Find where the given text appears and provide that cell's center as [x, y] coordinate. 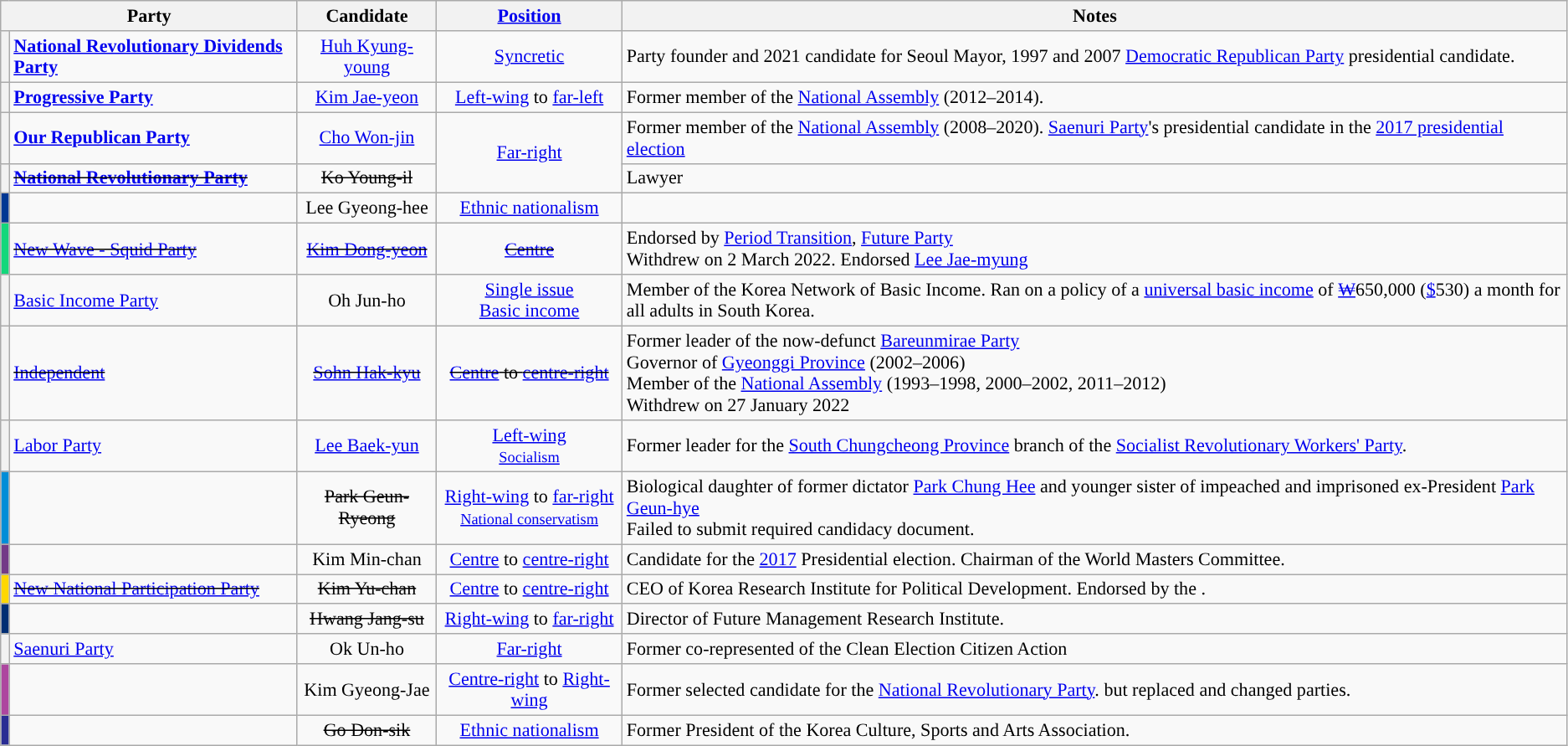
Former President of the Korea Culture, Sports and Arts Association. [1095, 730]
Director of Future Management Research Institute. [1095, 619]
Kim Min-chan [366, 558]
Kim Gyeong-Jae [366, 690]
Candidate [366, 15]
CEO of Korea Research Institute for Political Development. Endorsed by the . [1095, 589]
Our Republican Party [153, 137]
Candidate for the 2017 Presidential election. Chairman of the World Masters Committee. [1095, 558]
Party [149, 15]
Right-wing to far-right [530, 619]
New National Participation Party [153, 589]
Progressive Party [153, 97]
Independent [153, 373]
Single issueBasic income [530, 300]
Former leader for the South Chungcheong Province branch of the Socialist Revolutionary Workers' Party. [1095, 445]
Endorsed by Period Transition, Future PartyWithdrew on 2 March 2022. Endorsed Lee Jae-myung [1095, 248]
Centre [530, 248]
Left-wing Socialism [530, 445]
National Revolutionary Party [153, 178]
Lee Gyeong-hee [366, 208]
Cho Won-jin [366, 137]
Oh Jun-ho [366, 300]
Party founder and 2021 candidate for Seoul Mayor, 1997 and 2007 Democratic Republican Party presidential candidate. [1095, 55]
National Revolutionary Dividends Party [153, 55]
Lawyer [1095, 178]
Former member of the National Assembly (2012–2014). [1095, 97]
New Wave - Squid Party [153, 248]
Ok Un-ho [366, 649]
Go Don-sik [366, 730]
Saenuri Party [153, 649]
Huh Kyung-young [366, 55]
Kim Yu-chan [366, 589]
Position [530, 15]
Syncretic [530, 55]
Labor Party [153, 445]
Former selected candidate for the National Revolutionary Party. but replaced and changed parties. [1095, 690]
Former member of the National Assembly (2008–2020). Saenuri Party's presidential candidate in the 2017 presidential election [1095, 137]
Member of the Korea Network of Basic Income. Ran on a policy of a universal basic income of ₩650,000 ($530) a month for all adults in South Korea. [1095, 300]
Lee Baek-yun [366, 445]
Park Geun-Ryeong [366, 507]
Basic Income Party [153, 300]
Ko Young-il [366, 178]
Left-wing to far-left [530, 97]
Kim Dong-yeon [366, 248]
Former co-represented of the Clean Election Citizen Action [1095, 649]
Hwang Jang-su [366, 619]
Right-wing to far-rightNational conservatism [530, 507]
Notes [1095, 15]
Sohn Hak-kyu [366, 373]
Kim Jae-yeon [366, 97]
Centre-right to Right-wing [530, 690]
